Return the (x, y) coordinate for the center point of the cell that contains the specified text.  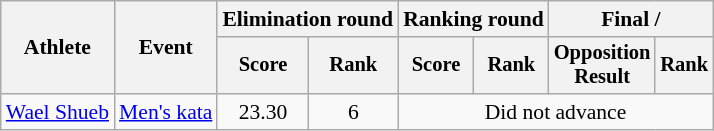
Event (166, 48)
Athlete (58, 48)
Ranking round (474, 19)
Men's kata (166, 112)
Did not advance (556, 112)
Final / (631, 19)
Elimination round (308, 19)
6 (354, 112)
Wael Shueb (58, 112)
OppositionResult (602, 66)
23.30 (262, 112)
